Capture the cell that displays the provided text and extract its [X, Y] central coordinate. 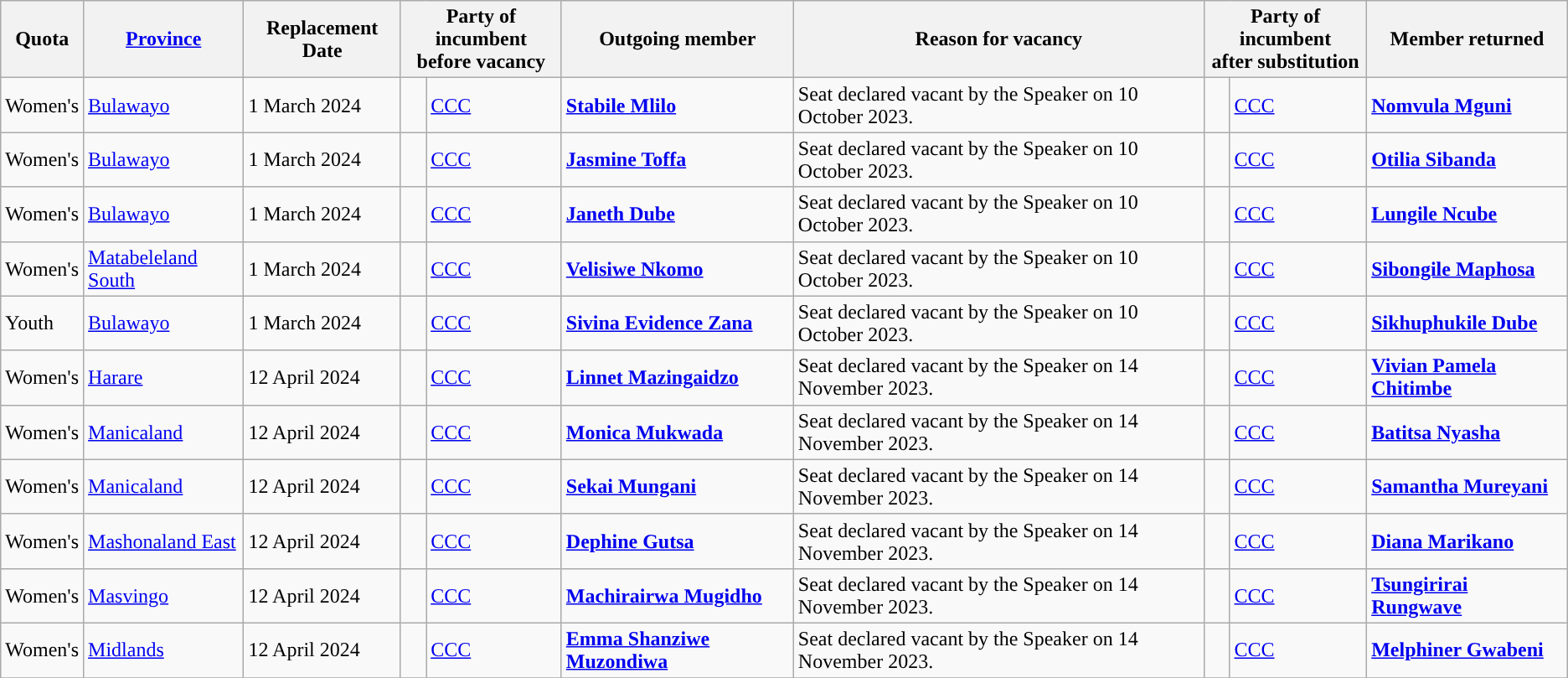
Reason for vacancy [998, 39]
Otilia Sibanda [1467, 159]
Province [164, 39]
Vivian Pamela Chitimbe [1467, 377]
Stabile Mlilo [677, 106]
Diana Marikano [1467, 541]
Dephine Gutsa [677, 541]
Youth [42, 323]
Member returned [1467, 39]
Sekai Mungani [677, 486]
Velisiwe Nkomo [677, 268]
Matabeleland South [164, 268]
Masvingo [164, 595]
Party of incumbentafter substitution [1285, 39]
Janeth Dube [677, 215]
Outgoing member [677, 39]
Lungile Ncube [1467, 215]
Nomvula Mguni [1467, 106]
Sikhuphukile Dube [1467, 323]
Replacement Date [322, 39]
Tsungirirai Rungwave [1467, 595]
Sibongile Maphosa [1467, 268]
Harare [164, 377]
Samantha Mureyani [1467, 486]
Sivina Evidence Zana [677, 323]
Midlands [164, 650]
Monica Mukwada [677, 432]
Machirairwa Mugidho [677, 595]
Emma Shanziwe Muzondiwa [677, 650]
Jasmine Toffa [677, 159]
Mashonaland East [164, 541]
Quota [42, 39]
Party of incumbentbefore vacancy [481, 39]
Linnet Mazingaidzo [677, 377]
Melphiner Gwabeni [1467, 650]
Batitsa Nyasha [1467, 432]
